Find where the given text appears and provide that cell's center as (X, Y) coordinate. 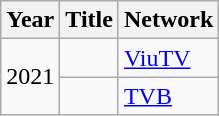
Title (90, 20)
TVB (168, 96)
ViuTV (168, 58)
Year (30, 20)
2021 (30, 77)
Network (168, 20)
